Pinpoint the cell where the given text exists, returning its (X, Y) midpoint coordinate. 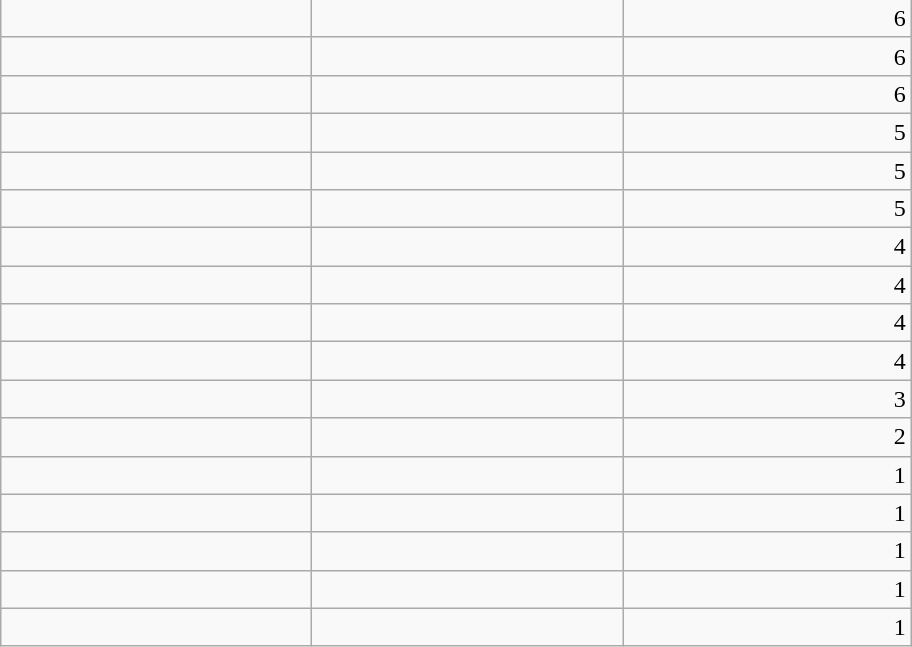
3 (767, 399)
2 (767, 437)
